Pinpoint the cell where the given text exists, returning its (X, Y) midpoint coordinate. 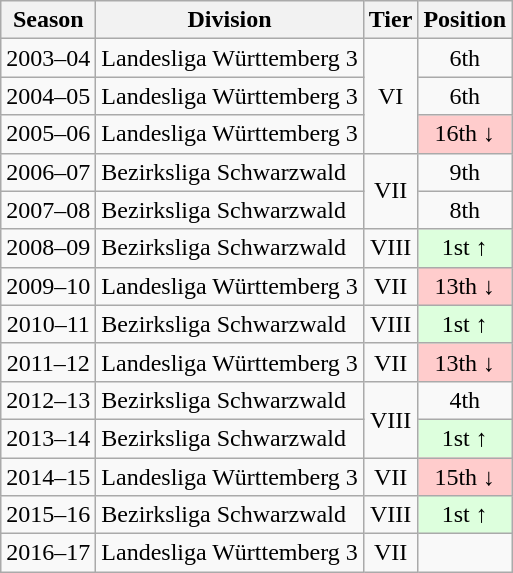
2011–12 (48, 362)
2006–07 (48, 172)
16th ↓ (465, 134)
2015–16 (48, 515)
2012–13 (48, 400)
8th (465, 210)
Position (465, 20)
VI (390, 96)
2003–04 (48, 58)
2007–08 (48, 210)
Tier (390, 20)
Division (230, 20)
2008–09 (48, 248)
Season (48, 20)
4th (465, 400)
2016–17 (48, 553)
9th (465, 172)
2005–06 (48, 134)
2004–05 (48, 96)
2010–11 (48, 324)
15th ↓ (465, 477)
2013–14 (48, 438)
2014–15 (48, 477)
2009–10 (48, 286)
